For the text-containing cell, return its midpoint in [x, y] coordinate format. 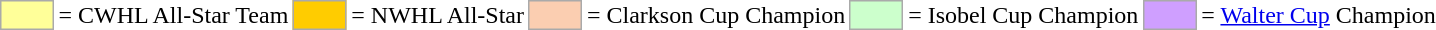
= NWHL All-Star [438, 15]
= CWHL All-Star Team [174, 15]
= Clarkson Cup Champion [716, 15]
= Isobel Cup Champion [1024, 15]
